Find where the given text appears and provide that cell's center as (X, Y) coordinate. 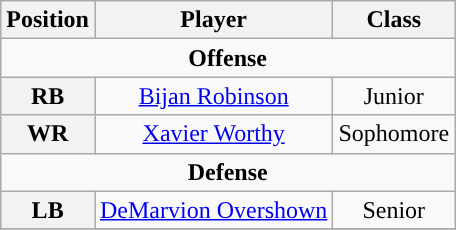
RB (48, 96)
Position (48, 20)
LB (48, 210)
Senior (394, 210)
Defense (228, 172)
Offense (228, 58)
DeMarvion Overshown (213, 210)
Junior (394, 96)
Player (213, 20)
Xavier Worthy (213, 134)
Class (394, 20)
Bijan Robinson (213, 96)
WR (48, 134)
Sophomore (394, 134)
